Detect which cell encompasses the target text, then output its (X, Y) center coordinate. 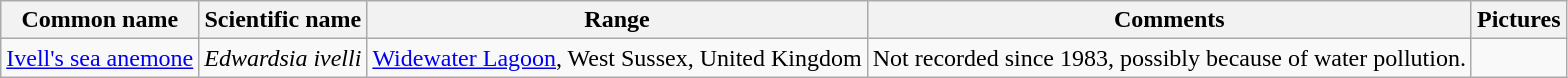
Pictures (1518, 20)
Widewater Lagoon, West Sussex, United Kingdom (617, 58)
Not recorded since 1983, possibly because of water pollution. (1169, 58)
Edwardsia ivelli (283, 58)
Ivell's sea anemone (100, 58)
Range (617, 20)
Scientific name (283, 20)
Comments (1169, 20)
Common name (100, 20)
